Locate the cell with the specified text and output its (x, y) center coordinate. 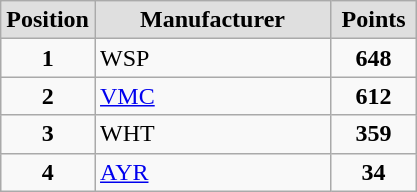
Manufacturer (212, 20)
359 (374, 134)
VMC (212, 96)
Position (48, 20)
612 (374, 96)
4 (48, 172)
3 (48, 134)
2 (48, 96)
Points (374, 20)
AYR (212, 172)
34 (374, 172)
648 (374, 58)
WSP (212, 58)
1 (48, 58)
WHT (212, 134)
